Find where the given text appears and provide that cell's center as [x, y] coordinate. 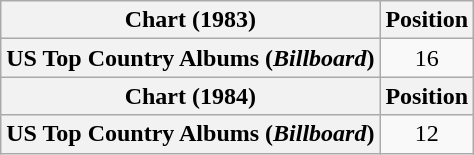
Chart (1984) [190, 96]
Chart (1983) [190, 20]
12 [427, 134]
16 [427, 58]
